For the text-containing cell, return its midpoint in [X, Y] coordinate format. 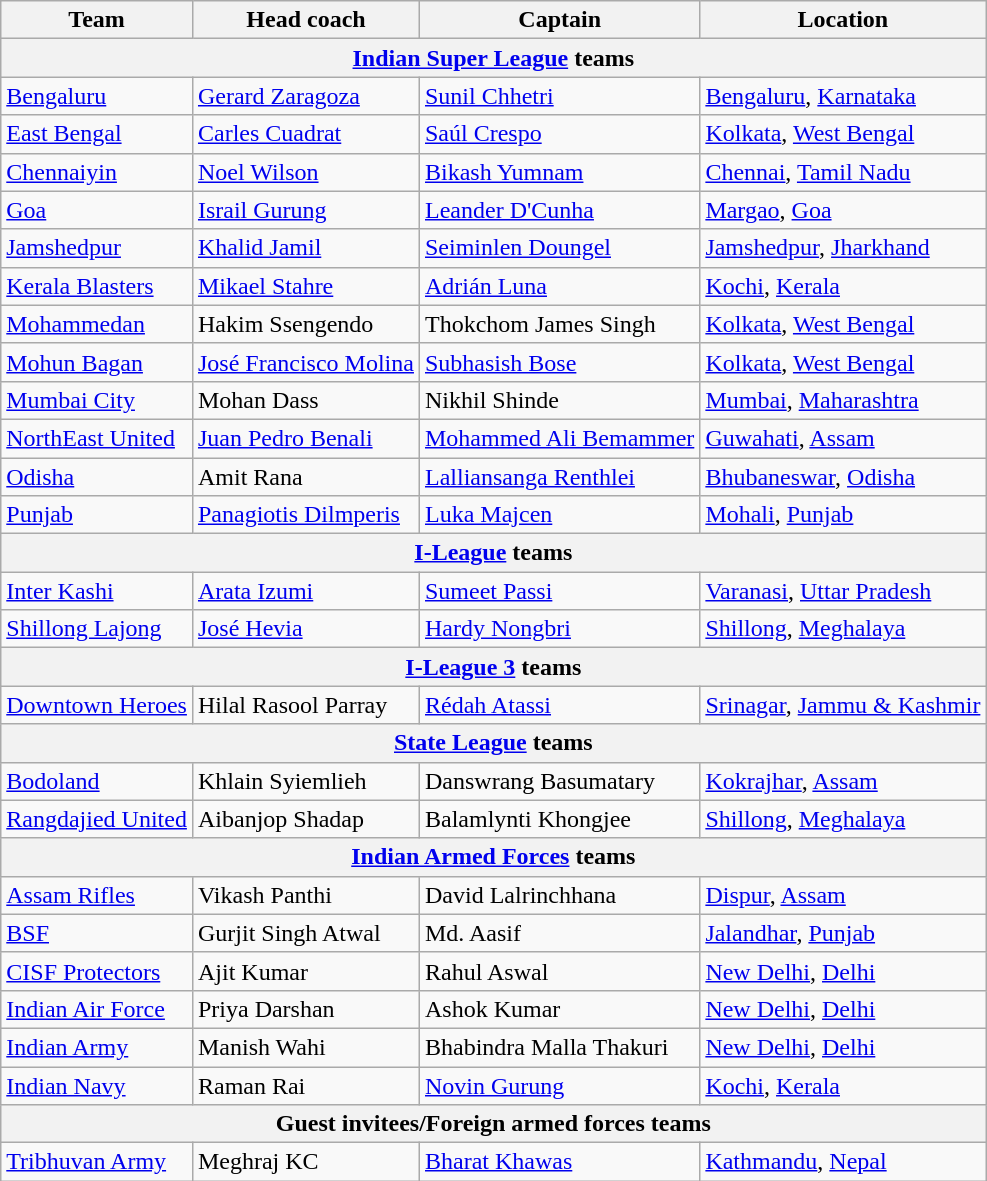
Leander D'Cunha [559, 210]
Kerala Blasters [97, 286]
Saúl Crespo [559, 134]
NorthEast United [97, 438]
Jamshedpur, Jharkhand [843, 248]
Manish Wahi [306, 1047]
Mumbai, Maharashtra [843, 400]
Danswrang Basumatary [559, 781]
Md. Aasif [559, 933]
Hardy Nongbri [559, 629]
Mohammedan [97, 324]
Ajit Kumar [306, 971]
José Francisco Molina [306, 362]
David Lalrinchhana [559, 895]
Amit Rana [306, 477]
Gurjit Singh Atwal [306, 933]
Jalandhar, Punjab [843, 933]
Panagiotis Dilmperis [306, 515]
Rangdajied United [97, 819]
CISF Protectors [97, 971]
Subhasish Bose [559, 362]
Israil Gurung [306, 210]
Mohammed Ali Bemammer [559, 438]
Hilal Rasool Parray [306, 705]
I-League teams [494, 553]
BSF [97, 933]
Seiminlen Doungel [559, 248]
Meghraj KC [306, 1162]
Guwahati, Assam [843, 438]
Chennai, Tamil Nadu [843, 172]
Kathmandu, Nepal [843, 1162]
Goa [97, 210]
Head coach [306, 20]
Sunil Chhetri [559, 96]
Khalid Jamil [306, 248]
Luka Majcen [559, 515]
Raman Rai [306, 1085]
Punjab [97, 515]
Location [843, 20]
Sumeet Passi [559, 591]
Assam Rifles [97, 895]
Carles Cuadrat [306, 134]
Noel Wilson [306, 172]
Novin Gurung [559, 1085]
Bengaluru [97, 96]
Indian Armed Forces teams [494, 857]
East Bengal [97, 134]
Ashok Kumar [559, 1009]
Guest invitees/Foreign armed forces teams [494, 1124]
Khlain Syiemlieh [306, 781]
Aibanjop Shadap [306, 819]
Indian Air Force [97, 1009]
Captain [559, 20]
Juan Pedro Benali [306, 438]
Vikash Panthi [306, 895]
Bhabindra Malla Thakuri [559, 1047]
Mohun Bagan [97, 362]
Inter Kashi [97, 591]
Kokrajhar, Assam [843, 781]
Team [97, 20]
Bodoland [97, 781]
Bhubaneswar, Odisha [843, 477]
Mumbai City [97, 400]
State League teams [494, 743]
Rahul Aswal [559, 971]
Jamshedpur [97, 248]
Priya Darshan [306, 1009]
Bengaluru, Karnataka [843, 96]
Mohan Dass [306, 400]
Tribhuvan Army [97, 1162]
Bikash Yumnam [559, 172]
Indian Army [97, 1047]
José Hevia [306, 629]
Nikhil Shinde [559, 400]
Balamlynti Khongjee [559, 819]
Mohali, Punjab [843, 515]
Thokchom James Singh [559, 324]
Shillong Lajong [97, 629]
Indian Super League teams [494, 58]
Mikael Stahre [306, 286]
Varanasi, Uttar Pradesh [843, 591]
Chennaiyin [97, 172]
Gerard Zaragoza [306, 96]
Adrián Luna [559, 286]
Hakim Ssengendo [306, 324]
Bharat Khawas [559, 1162]
Dispur, Assam [843, 895]
Margao, Goa [843, 210]
Indian Navy [97, 1085]
Odisha [97, 477]
Srinagar, Jammu & Kashmir [843, 705]
I-League 3 teams [494, 667]
Lalliansanga Renthlei [559, 477]
Rédah Atassi [559, 705]
Downtown Heroes [97, 705]
Arata Izumi [306, 591]
